From the cell containing the given text, extract its center point as [X, Y] coordinate. 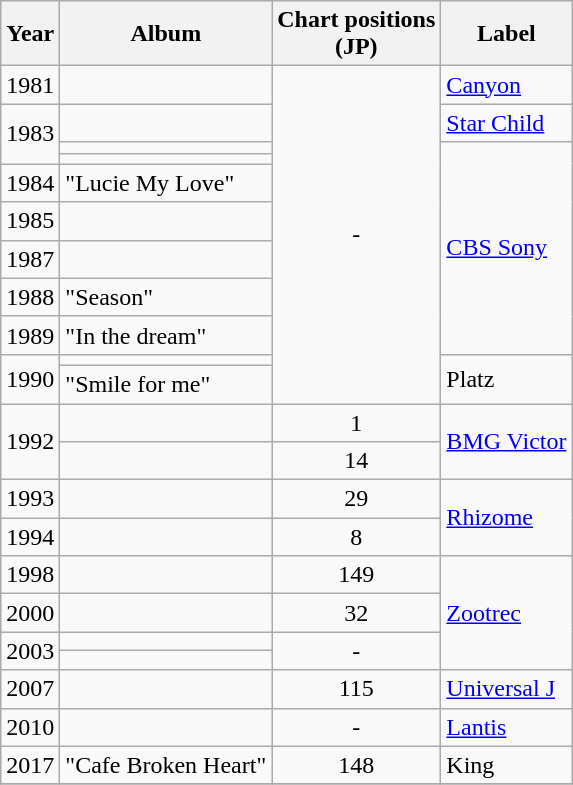
1993 [30, 499]
115 [356, 689]
1985 [30, 221]
8 [356, 537]
1988 [30, 297]
Album [166, 34]
1 [356, 423]
Canyon [506, 85]
1981 [30, 85]
Year [30, 34]
1983 [30, 134]
1990 [30, 378]
32 [356, 613]
1989 [30, 335]
Rhizome [506, 518]
Zootrec [506, 613]
2000 [30, 613]
Lantis [506, 727]
"Lucie My Love" [166, 183]
29 [356, 499]
14 [356, 461]
"Smile for me" [166, 384]
149 [356, 575]
"In the dream" [166, 335]
King [506, 765]
1992 [30, 442]
2003 [30, 651]
BMG Victor [506, 442]
Label [506, 34]
1984 [30, 183]
Platz [506, 378]
2010 [30, 727]
1998 [30, 575]
2017 [30, 765]
2007 [30, 689]
1987 [30, 259]
Chart positions(JP) [356, 34]
Universal J [506, 689]
1994 [30, 537]
148 [356, 765]
Star Child [506, 123]
"Cafe Broken Heart" [166, 765]
CBS Sony [506, 248]
"Season" [166, 297]
